Pinpoint the cell where the given text exists, returning its (x, y) midpoint coordinate. 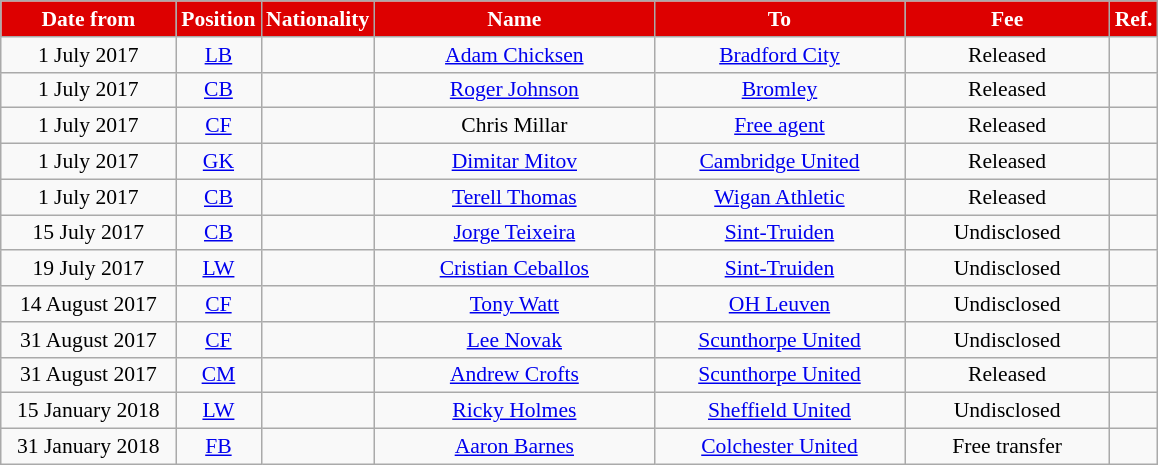
Bradford City (779, 55)
Roger Johnson (514, 90)
Fee (1008, 19)
Chris Millar (514, 126)
Dimitar Mitov (514, 162)
Ricky Holmes (514, 411)
14 August 2017 (88, 304)
LB (218, 55)
Terell Thomas (514, 197)
Nationality (318, 19)
Name (514, 19)
Cambridge United (779, 162)
Colchester United (779, 447)
Adam Chicksen (514, 55)
Free agent (779, 126)
Jorge Teixeira (514, 233)
Andrew Crofts (514, 375)
Tony Watt (514, 304)
19 July 2017 (88, 269)
To (779, 19)
15 January 2018 (88, 411)
Wigan Athletic (779, 197)
Position (218, 19)
Date from (88, 19)
Ref. (1134, 19)
FB (218, 447)
Lee Novak (514, 340)
Aaron Barnes (514, 447)
15 July 2017 (88, 233)
OH Leuven (779, 304)
Sheffield United (779, 411)
Cristian Ceballos (514, 269)
CM (218, 375)
Bromley (779, 90)
GK (218, 162)
31 January 2018 (88, 447)
Free transfer (1008, 447)
